Detect which cell encompasses the target text, then output its (x, y) center coordinate. 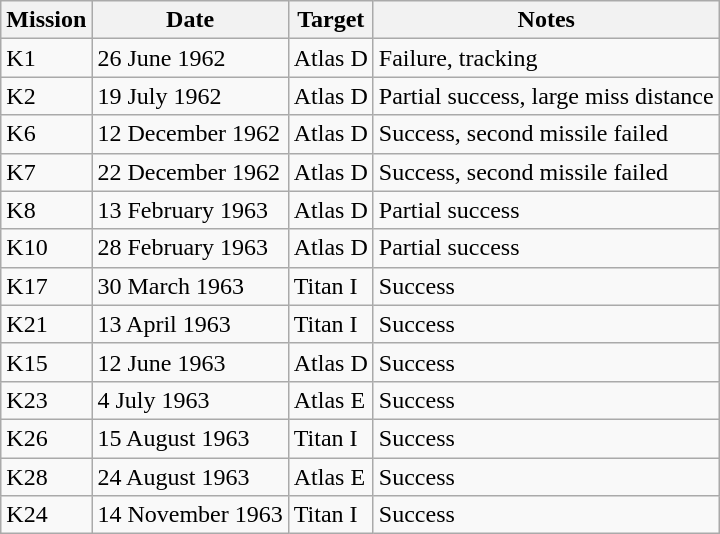
K28 (46, 477)
K17 (46, 286)
24 August 1963 (190, 477)
15 August 1963 (190, 438)
4 July 1963 (190, 400)
19 July 1962 (190, 96)
K10 (46, 248)
26 June 1962 (190, 58)
K21 (46, 324)
Mission (46, 20)
K24 (46, 515)
14 November 1963 (190, 515)
K6 (46, 134)
Partial success, large miss distance (546, 96)
Date (190, 20)
K8 (46, 210)
K15 (46, 362)
13 April 1963 (190, 324)
12 December 1962 (190, 134)
Target (330, 20)
13 February 1963 (190, 210)
Failure, tracking (546, 58)
12 June 1963 (190, 362)
K7 (46, 172)
K26 (46, 438)
K23 (46, 400)
22 December 1962 (190, 172)
Notes (546, 20)
K2 (46, 96)
28 February 1963 (190, 248)
K1 (46, 58)
30 March 1963 (190, 286)
